Locate the cell with the specified text and output its [X, Y] center coordinate. 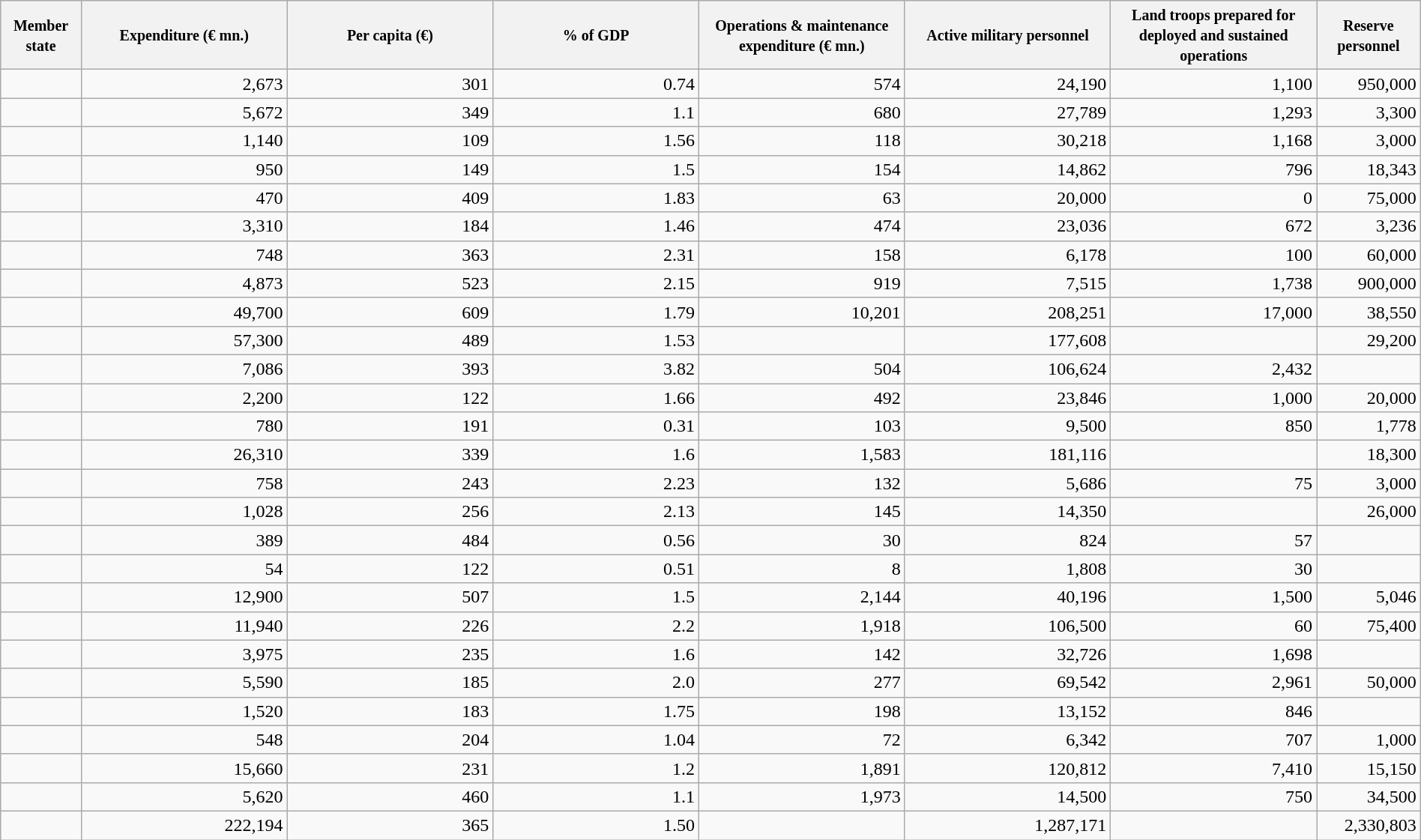
183 [390, 711]
365 [390, 825]
30,218 [1007, 141]
2.2 [597, 626]
72 [802, 740]
7,410 [1214, 768]
2,673 [184, 84]
Expenditure (€ mn.) [184, 35]
2,432 [1214, 369]
185 [390, 683]
523 [390, 283]
13,152 [1007, 711]
850 [1214, 426]
2.23 [597, 483]
54 [184, 569]
1.75 [597, 711]
1,293 [1214, 112]
235 [390, 654]
3,300 [1369, 112]
950 [184, 169]
60,000 [1369, 255]
1.56 [597, 141]
824 [1007, 540]
5,686 [1007, 483]
12,900 [184, 597]
231 [390, 768]
1,918 [802, 626]
3.82 [597, 369]
2,200 [184, 398]
1.50 [597, 825]
4,873 [184, 283]
109 [390, 141]
0.51 [597, 569]
1.79 [597, 312]
15,150 [1369, 768]
1.46 [597, 226]
504 [802, 369]
243 [390, 483]
492 [802, 398]
758 [184, 483]
548 [184, 740]
1,100 [1214, 84]
470 [184, 198]
103 [802, 426]
1.04 [597, 740]
222,194 [184, 825]
919 [802, 283]
57 [1214, 540]
780 [184, 426]
707 [1214, 740]
14,500 [1007, 797]
75,400 [1369, 626]
6,178 [1007, 255]
60 [1214, 626]
120,812 [1007, 768]
1,500 [1214, 597]
Active military personnel [1007, 35]
900,000 [1369, 283]
0.74 [597, 84]
15,660 [184, 768]
1.83 [597, 198]
5,620 [184, 797]
40,196 [1007, 597]
177,608 [1007, 340]
106,500 [1007, 626]
680 [802, 112]
1,698 [1214, 654]
2.13 [597, 512]
609 [390, 312]
29,200 [1369, 340]
5,590 [184, 683]
145 [802, 512]
574 [802, 84]
63 [802, 198]
Reserve personnel [1369, 35]
2,330,803 [1369, 825]
2,144 [802, 597]
57,300 [184, 340]
26,000 [1369, 512]
1,808 [1007, 569]
198 [802, 711]
796 [1214, 169]
34,500 [1369, 797]
69,542 [1007, 683]
484 [390, 540]
389 [184, 540]
1,891 [802, 768]
184 [390, 226]
6,342 [1007, 740]
17,000 [1214, 312]
191 [390, 426]
142 [802, 654]
75,000 [1369, 198]
3,236 [1369, 226]
18,300 [1369, 455]
1.2 [597, 768]
11,940 [184, 626]
106,624 [1007, 369]
846 [1214, 711]
Member state [41, 35]
256 [390, 512]
0 [1214, 198]
27,789 [1007, 112]
208,251 [1007, 312]
204 [390, 740]
226 [390, 626]
1,520 [184, 711]
2.0 [597, 683]
5,672 [184, 112]
1,168 [1214, 141]
26,310 [184, 455]
181,116 [1007, 455]
3,310 [184, 226]
507 [390, 597]
748 [184, 255]
489 [390, 340]
75 [1214, 483]
409 [390, 198]
50,000 [1369, 683]
38,550 [1369, 312]
32,726 [1007, 654]
393 [390, 369]
1,583 [802, 455]
149 [390, 169]
1,738 [1214, 283]
23,036 [1007, 226]
118 [802, 141]
14,862 [1007, 169]
474 [802, 226]
301 [390, 84]
1,140 [184, 141]
1,287,171 [1007, 825]
Land troops prepared for deployed and sustained operations [1214, 35]
7,515 [1007, 283]
10,201 [802, 312]
24,190 [1007, 84]
1,973 [802, 797]
Operations & maintenance expenditure (€ mn.) [802, 35]
2.15 [597, 283]
8 [802, 569]
% of GDP [597, 35]
Per capita (€) [390, 35]
0.31 [597, 426]
49,700 [184, 312]
3,975 [184, 654]
672 [1214, 226]
277 [802, 683]
750 [1214, 797]
18,343 [1369, 169]
23,846 [1007, 398]
1,778 [1369, 426]
1.66 [597, 398]
158 [802, 255]
154 [802, 169]
349 [390, 112]
100 [1214, 255]
339 [390, 455]
950,000 [1369, 84]
7,086 [184, 369]
1,028 [184, 512]
5,046 [1369, 597]
132 [802, 483]
9,500 [1007, 426]
14,350 [1007, 512]
2,961 [1214, 683]
363 [390, 255]
1.53 [597, 340]
0.56 [597, 540]
2.31 [597, 255]
460 [390, 797]
